Find where the given text appears and provide that cell's center as (x, y) coordinate. 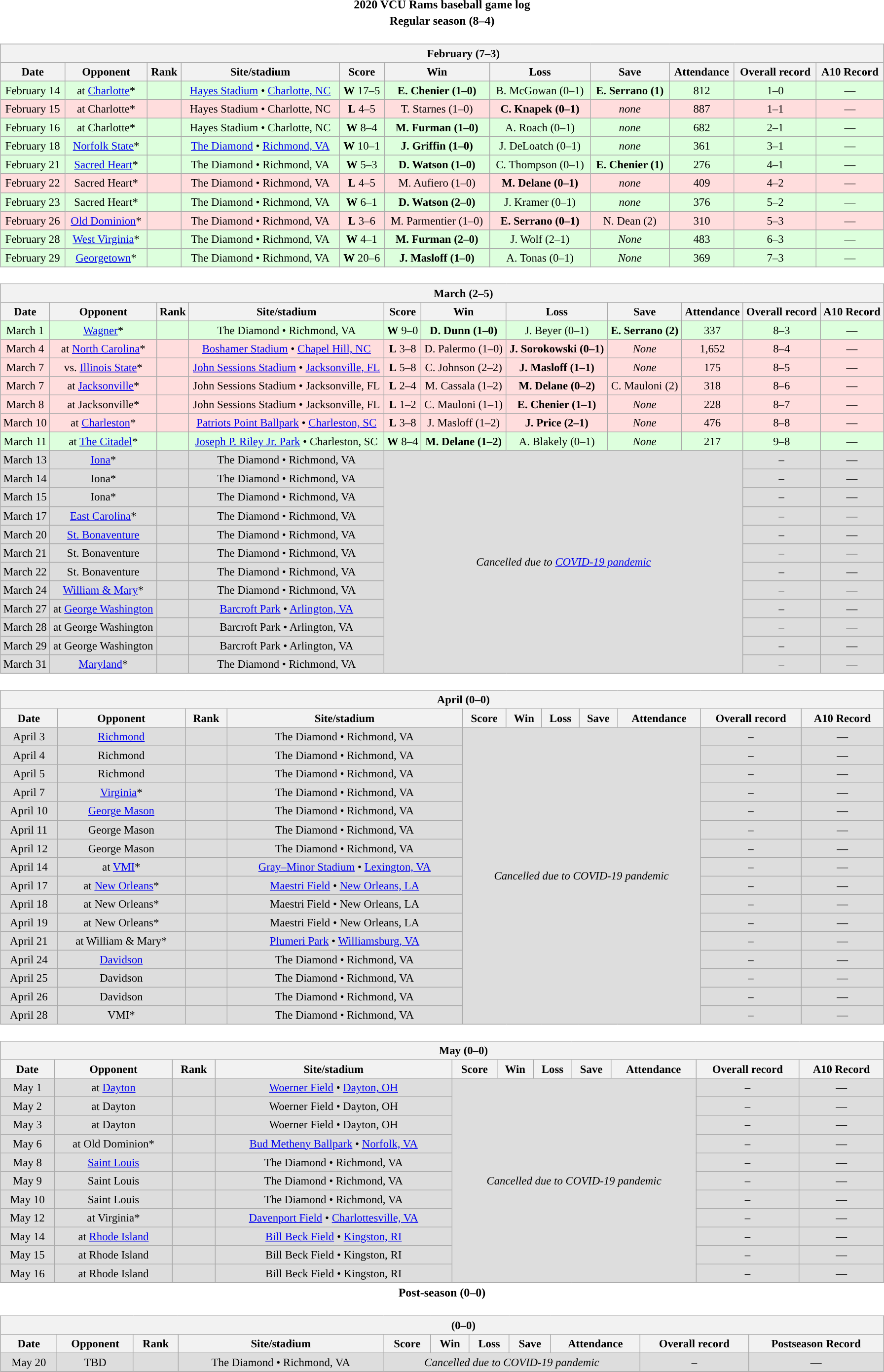
4–1 (775, 165)
March 15 (25, 497)
March 4 (25, 349)
May 9 (28, 1181)
D. Palermo (1–0) (463, 349)
April 24 (29, 959)
William & Mary* (104, 590)
May 1 (28, 1088)
5–2 (775, 202)
W 9–0 (403, 330)
1–1 (775, 109)
February 22 (33, 183)
W 20–6 (362, 258)
February 18 (33, 146)
C. Knapek (0–1) (540, 109)
M. Furman (2–0) (437, 239)
L 1–2 (403, 404)
L 2–4 (403, 386)
(0–0) (442, 1325)
April 7 (29, 793)
Boshamer Stadium • Chapel Hill, NC (287, 349)
May 12 (28, 1218)
318 (712, 386)
May 2 (28, 1106)
J. Wolf (2–1) (540, 239)
February 16 (33, 128)
Patriots Point Ballpark • Charleston, SC (287, 423)
7–3 (775, 258)
Norfolk State* (107, 146)
Plumeri Park • Williamsburg, VA (344, 941)
8–4 (781, 349)
May 3 (28, 1125)
J. Price (2–1) (557, 423)
M. Aufiero (1–0) (437, 183)
337 (712, 330)
W 17–5 (362, 90)
L 5–8 (403, 367)
May 20 (29, 1362)
8–8 (781, 423)
February 23 (33, 202)
9–8 (781, 442)
May 16 (28, 1273)
March 13 (25, 460)
W 10–1 (362, 146)
Postseason Record (816, 1344)
March 1 (25, 330)
March 14 (25, 479)
Wagner* (104, 330)
C. Mauloni (2) (644, 386)
May 6 (28, 1143)
3–1 (775, 146)
February 15 (33, 109)
March 22 (25, 572)
B. McGowan (0–1) (540, 90)
TBD (95, 1362)
M. Delane (0–1) (540, 183)
276 (702, 165)
476 (712, 423)
887 (702, 109)
M. Delane (0–2) (557, 386)
February 14 (33, 90)
M. Parmentier (1–0) (437, 221)
March 31 (25, 664)
March 20 (25, 534)
T. Starnes (1–0) (437, 109)
Davenport Field • Charlottesville, VA (333, 1218)
1,652 (712, 349)
March 29 (25, 646)
vs. Illinois State* (104, 367)
March 21 (25, 553)
VMI* (121, 1015)
February 26 (33, 221)
May 8 (28, 1162)
D. Dunn (1–0) (463, 330)
J. Masloff (1–1) (557, 367)
April 26 (29, 996)
C. Johnson (2–2) (463, 367)
A. Blakely (0–1) (557, 442)
W 4–1 (362, 239)
April 12 (29, 848)
E. Chenier (1–0) (437, 90)
April 21 (29, 941)
March 8 (25, 404)
C. Mauloni (1–1) (463, 404)
West Virginia* (107, 239)
8–3 (781, 330)
483 (702, 239)
March (2–5) (442, 293)
812 (702, 90)
at Old Dominion* (113, 1143)
369 (702, 258)
Joseph P. Riley Jr. Park • Charleston, SC (287, 442)
D. Watson (2–0) (437, 202)
April (0–0) (442, 700)
February (7–3) (442, 53)
6–3 (775, 239)
Bud Metheny Ballpark • Norfolk, VA (333, 1143)
J. DeLoatch (0–1) (540, 146)
April 17 (29, 885)
361 (702, 146)
217 (712, 442)
March 17 (25, 516)
Maryland* (104, 664)
E. Serrano (1) (630, 90)
J. Griffin (1–0) (437, 146)
March 24 (25, 590)
1–0 (775, 90)
310 (702, 221)
February 28 (33, 239)
8–5 (781, 367)
5–3 (775, 221)
N. Dean (2) (630, 221)
J. Beyer (0–1) (557, 330)
D. Watson (1–0) (437, 165)
J. Masloff (1–2) (463, 423)
March 11 (25, 442)
February 21 (33, 165)
April 10 (29, 811)
May 15 (28, 1255)
175 (712, 367)
8–6 (781, 386)
A. Roach (0–1) (540, 128)
228 (712, 404)
April 14 (29, 867)
M. Furman (1–0) (437, 128)
E. Serrano (2) (644, 330)
8–7 (781, 404)
682 (702, 128)
Georgetown* (107, 258)
March 27 (25, 609)
April 25 (29, 978)
E. Chenier (1) (630, 165)
J. Kramer (0–1) (540, 202)
May 10 (28, 1199)
E. Chenier (1–1) (557, 404)
376 (702, 202)
at Charleston* (104, 423)
April 28 (29, 1015)
April 4 (29, 756)
April 18 (29, 904)
J. Sorokowski (0–1) (557, 349)
J. Masloff (1–0) (437, 258)
L 3–6 (362, 221)
April 5 (29, 774)
May (0–0) (442, 1051)
at North Carolina* (104, 349)
M. Delane (1–2) (463, 442)
Old Dominion* (107, 221)
April 11 (29, 830)
East Carolina* (104, 516)
March 28 (25, 627)
February 29 (33, 258)
M. Cassala (1–2) (463, 386)
at Virginia* (113, 1218)
409 (702, 183)
W 5–3 (362, 165)
March 10 (25, 423)
Gray–Minor Stadium • Lexington, VA (344, 867)
May 14 (28, 1236)
E. Serrano (0–1) (540, 221)
April 19 (29, 922)
4–2 (775, 183)
W 6–1 (362, 202)
Virginia* (121, 793)
at William & Mary* (121, 941)
at The Citadel* (104, 442)
2–1 (775, 128)
C. Thompson (0–1) (540, 165)
at VMI* (121, 867)
A. Tonas (0–1) (540, 258)
April 3 (29, 737)
